Output the (x, y) coordinate of the center of the cell containing the given text.  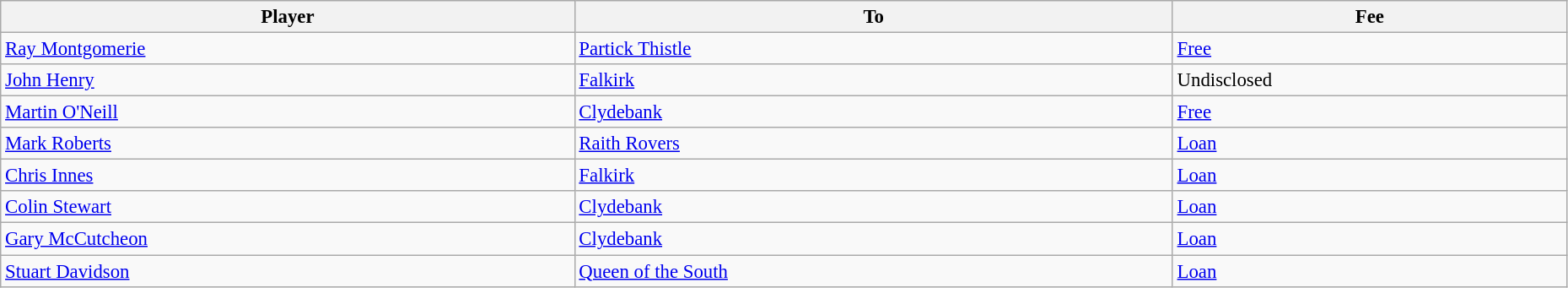
Partick Thistle (874, 49)
Player (288, 17)
Mark Roberts (288, 144)
John Henry (288, 80)
Ray Montgomerie (288, 49)
Raith Rovers (874, 144)
Stuart Davidson (288, 271)
Colin Stewart (288, 207)
To (874, 17)
Fee (1370, 17)
Queen of the South (874, 271)
Gary McCutcheon (288, 239)
Martin O'Neill (288, 112)
Undisclosed (1370, 80)
Chris Innes (288, 176)
